For the text-containing cell, return its midpoint in [x, y] coordinate format. 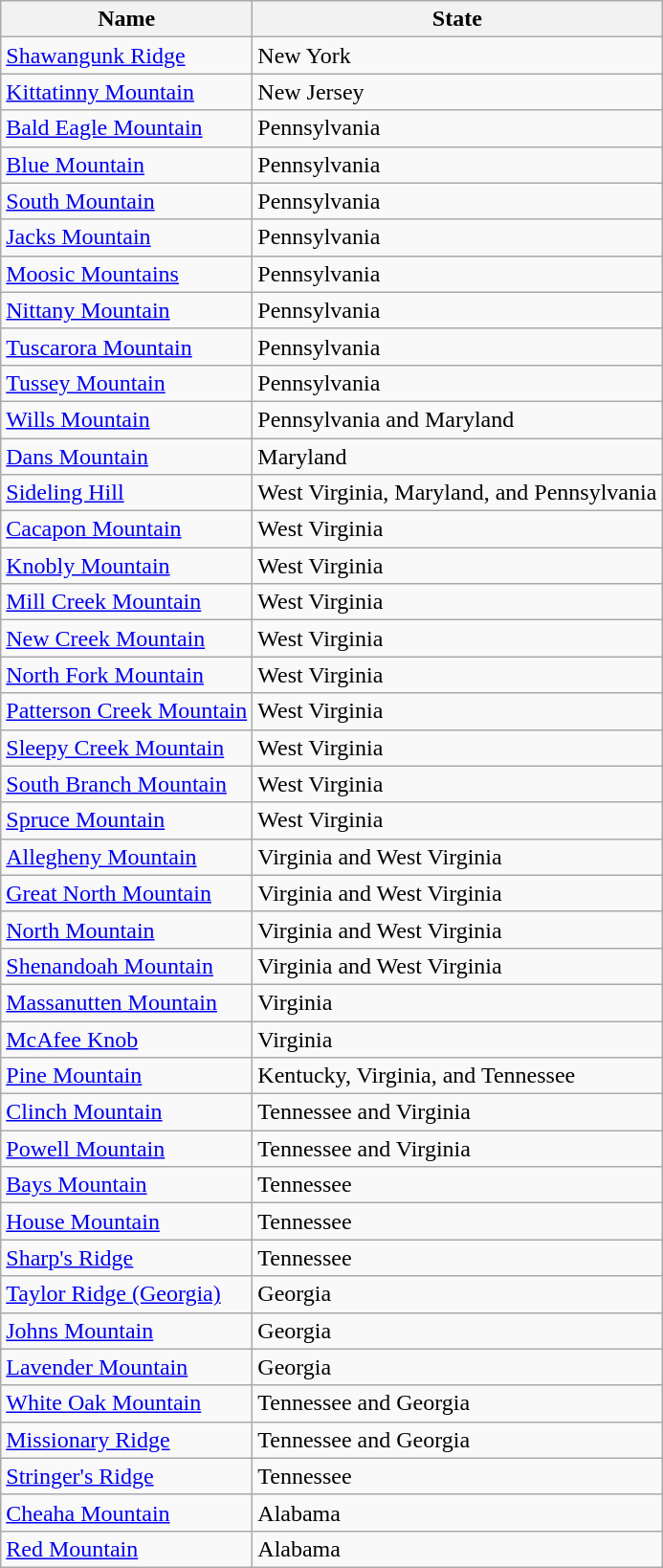
Clinch Mountain [126, 1112]
New Jersey [457, 92]
North Fork Mountain [126, 675]
Red Mountain [126, 1549]
Stringer's Ridge [126, 1476]
Pennsylvania and Maryland [457, 419]
White Oak Mountain [126, 1403]
Cheaha Mountain [126, 1512]
Nittany Mountain [126, 310]
Bald Eagle Mountain [126, 128]
Dans Mountain [126, 457]
Wills Mountain [126, 419]
New York [457, 56]
Jacks Mountain [126, 237]
Moosic Mountains [126, 274]
Name [126, 19]
McAfee Knob [126, 1039]
Johns Mountain [126, 1331]
Shawangunk Ridge [126, 56]
Blue Mountain [126, 165]
Sleepy Creek Mountain [126, 748]
Lavender Mountain [126, 1367]
Tussey Mountain [126, 383]
South Mountain [126, 201]
Missionary Ridge [126, 1440]
Allegheny Mountain [126, 857]
West Virginia, Maryland, and Pennsylvania [457, 493]
New Creek Mountain [126, 638]
North Mountain [126, 930]
Powell Mountain [126, 1149]
Shenandoah Mountain [126, 966]
Tuscarora Mountain [126, 347]
Maryland [457, 457]
Patterson Creek Mountain [126, 711]
Bays Mountain [126, 1185]
Taylor Ridge (Georgia) [126, 1294]
South Branch Mountain [126, 784]
Massanutten Mountain [126, 1002]
Great North Mountain [126, 893]
Cacapon Mountain [126, 529]
Pine Mountain [126, 1076]
Kittatinny Mountain [126, 92]
Spruce Mountain [126, 820]
House Mountain [126, 1221]
Kentucky, Virginia, and Tennessee [457, 1076]
State [457, 19]
Mill Creek Mountain [126, 602]
Knobly Mountain [126, 566]
Sharp's Ridge [126, 1258]
Sideling Hill [126, 493]
